From the cell containing the given text, extract its center point as (X, Y) coordinate. 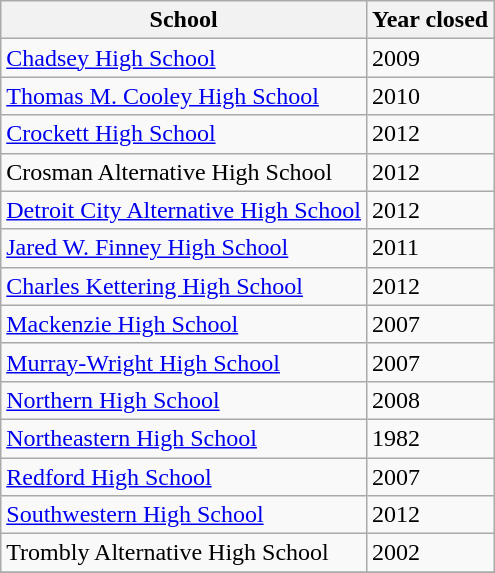
Southwestern High School (184, 515)
2010 (430, 96)
Mackenzie High School (184, 324)
Charles Kettering High School (184, 286)
2008 (430, 400)
Chadsey High School (184, 58)
Year closed (430, 20)
Jared W. Finney High School (184, 248)
2002 (430, 553)
Northern High School (184, 400)
Trombly Alternative High School (184, 553)
2011 (430, 248)
2009 (430, 58)
Crosman Alternative High School (184, 172)
Redford High School (184, 477)
School (184, 20)
Crockett High School (184, 134)
1982 (430, 438)
Murray-Wright High School (184, 362)
Thomas M. Cooley High School (184, 96)
Detroit City Alternative High School (184, 210)
Northeastern High School (184, 438)
